Detect which cell encompasses the target text, then output its [x, y] center coordinate. 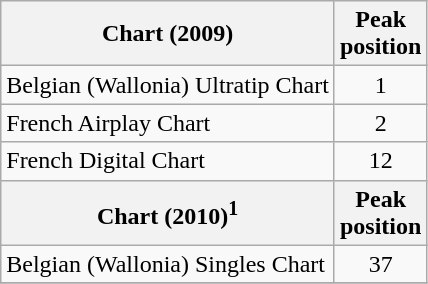
1 [380, 85]
2 [380, 123]
12 [380, 161]
French Digital Chart [168, 161]
Chart (2009) [168, 34]
Chart (2010)1 [168, 212]
Belgian (Wallonia) Singles Chart [168, 264]
37 [380, 264]
Belgian (Wallonia) Ultratip Chart [168, 85]
French Airplay Chart [168, 123]
